Scan for the cell matching the given text and deliver its [x, y] coordinate at center. 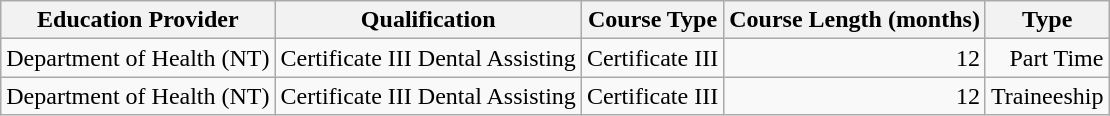
Education Provider [138, 20]
Traineeship [1047, 96]
Type [1047, 20]
Course Length (months) [855, 20]
Part Time [1047, 58]
Qualification [428, 20]
Course Type [652, 20]
